From the cell containing the given text, extract its center point as [X, Y] coordinate. 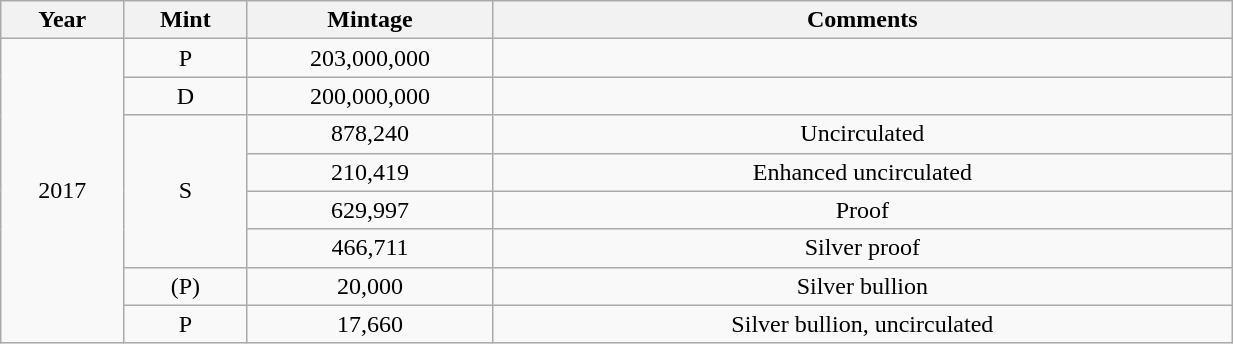
Comments [862, 20]
Mintage [370, 20]
466,711 [370, 248]
Enhanced uncirculated [862, 172]
200,000,000 [370, 96]
2017 [62, 191]
210,419 [370, 172]
Silver bullion [862, 286]
Uncirculated [862, 134]
Year [62, 20]
203,000,000 [370, 58]
20,000 [370, 286]
878,240 [370, 134]
17,660 [370, 324]
Silver bullion, uncirculated [862, 324]
Silver proof [862, 248]
D [186, 96]
Mint [186, 20]
629,997 [370, 210]
S [186, 191]
Proof [862, 210]
(P) [186, 286]
